Locate the cell with the specified text and output its (X, Y) center coordinate. 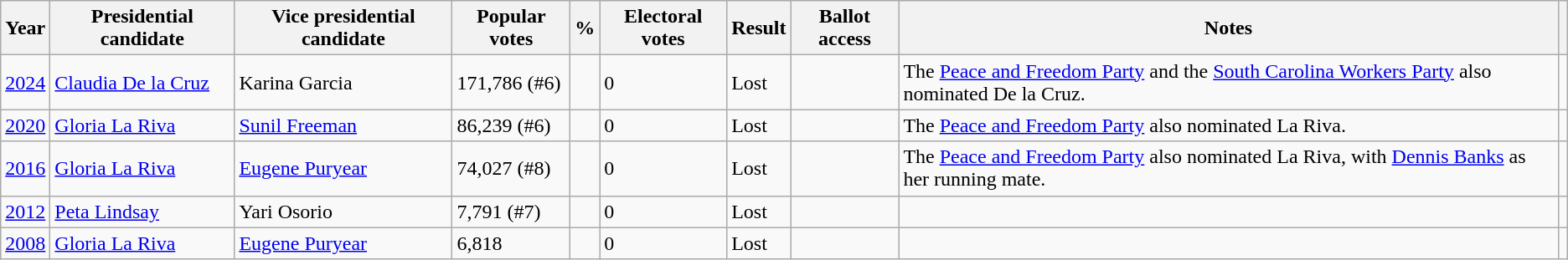
Yari Osorio (343, 212)
Karina Garcia (343, 82)
The Peace and Freedom Party and the South Carolina Workers Party also nominated De la Cruz. (1228, 82)
2024 (25, 82)
Sunil Freeman (343, 125)
Peta Lindsay (142, 212)
86,239 (#6) (511, 125)
2012 (25, 212)
Notes (1228, 28)
74,027 (#8) (511, 169)
% (585, 28)
The Peace and Freedom Party also nominated La Riva. (1228, 125)
171,786 (#6) (511, 82)
Electoral votes (663, 28)
Year (25, 28)
Result (759, 28)
6,818 (511, 243)
Claudia De la Cruz (142, 82)
Ballot access (844, 28)
Presidential candidate (142, 28)
Popular votes (511, 28)
2008 (25, 243)
2016 (25, 169)
Vice presidential candidate (343, 28)
2020 (25, 125)
The Peace and Freedom Party also nominated La Riva, with Dennis Banks as her running mate. (1228, 169)
7,791 (#7) (511, 212)
